Identify which cell holds the provided text, then report its (x, y) central coordinate. 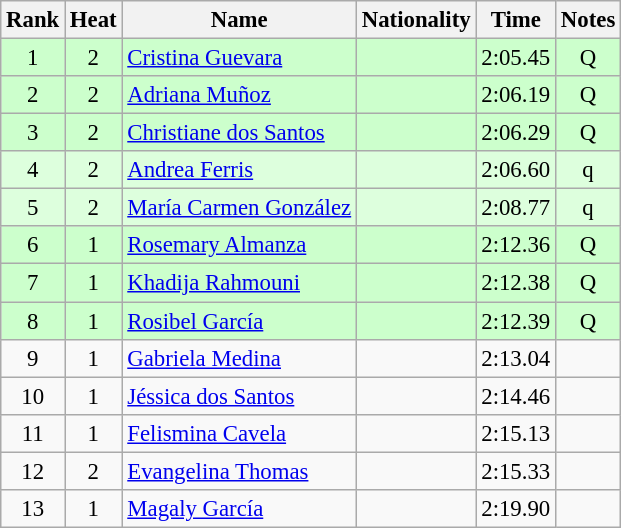
6 (33, 245)
Heat (94, 20)
3 (33, 133)
11 (33, 433)
2:05.45 (516, 58)
Time (516, 20)
5 (33, 208)
2:19.90 (516, 509)
2:12.36 (516, 245)
10 (33, 396)
2:12.39 (516, 321)
Rosemary Almanza (240, 245)
2:06.60 (516, 170)
Gabriela Medina (240, 358)
9 (33, 358)
Rosibel García (240, 321)
Christiane dos Santos (240, 133)
2:08.77 (516, 208)
Nationality (416, 20)
8 (33, 321)
2:06.29 (516, 133)
2:14.46 (516, 396)
Khadija Rahmouni (240, 283)
Felismina Cavela (240, 433)
Name (240, 20)
2:15.13 (516, 433)
2:12.38 (516, 283)
Jéssica dos Santos (240, 396)
Adriana Muñoz (240, 95)
4 (33, 170)
12 (33, 471)
2:06.19 (516, 95)
Notes (588, 20)
María Carmen González (240, 208)
Rank (33, 20)
Evangelina Thomas (240, 471)
Magaly García (240, 509)
Andrea Ferris (240, 170)
13 (33, 509)
Cristina Guevara (240, 58)
2:13.04 (516, 358)
2:15.33 (516, 471)
7 (33, 283)
